Detect which cell encompasses the target text, then output its (X, Y) center coordinate. 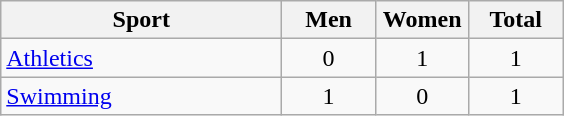
Sport (142, 20)
Athletics (142, 58)
Men (329, 20)
Swimming (142, 96)
Total (516, 20)
Women (422, 20)
